Search for the cell housing the specified text and yield its (X, Y) center coordinate. 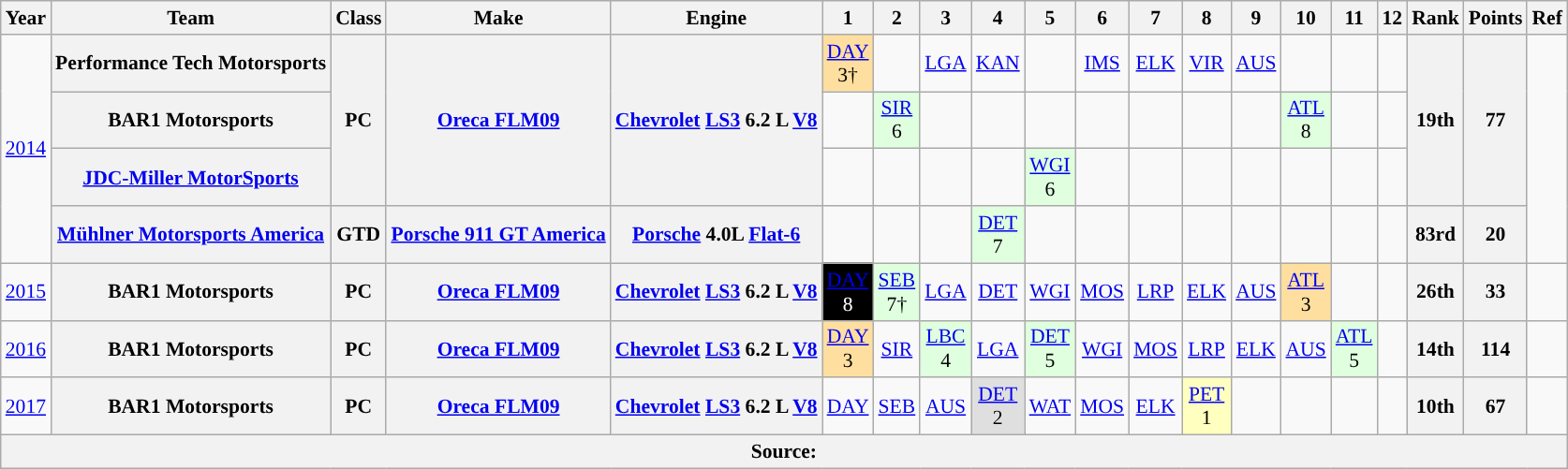
2016 (26, 348)
SIR (897, 348)
Rank (1435, 18)
Porsche 4.0L Flat-6 (717, 234)
DAY8 (849, 292)
10 (1306, 18)
DAY3† (849, 64)
3 (945, 18)
WAT (1050, 406)
Source: (784, 452)
67 (1496, 406)
7 (1156, 18)
VIR (1206, 64)
Make (498, 18)
Porsche 911 GT America (498, 234)
DET5 (1050, 348)
20 (1496, 234)
IMS (1102, 64)
DET7 (998, 234)
2017 (26, 406)
10th (1435, 406)
Team (191, 18)
DAY (849, 406)
SIR6 (897, 120)
11 (1354, 18)
2015 (26, 292)
4 (998, 18)
SEB (897, 406)
2014 (26, 149)
9 (1255, 18)
LBC4 (945, 348)
33 (1496, 292)
GTD (358, 234)
Year (26, 18)
12 (1392, 18)
77 (1496, 120)
DET2 (998, 406)
Points (1496, 18)
JDC-Miller MotorSports (191, 178)
Performance Tech Motorsports (191, 64)
5 (1050, 18)
SEB7† (897, 292)
Mühlner Motorsports America (191, 234)
ATL8 (1306, 120)
ATL5 (1354, 348)
DAY3 (849, 348)
8 (1206, 18)
Class (358, 18)
PET1 (1206, 406)
ATL3 (1306, 292)
DET (998, 292)
Ref (1546, 18)
Engine (717, 18)
WGI6 (1050, 178)
6 (1102, 18)
KAN (998, 64)
1 (849, 18)
83rd (1435, 234)
19th (1435, 120)
114 (1496, 348)
14th (1435, 348)
26th (1435, 292)
2 (897, 18)
